Extract the [X, Y] coordinate from the center of the cell holding the provided text.  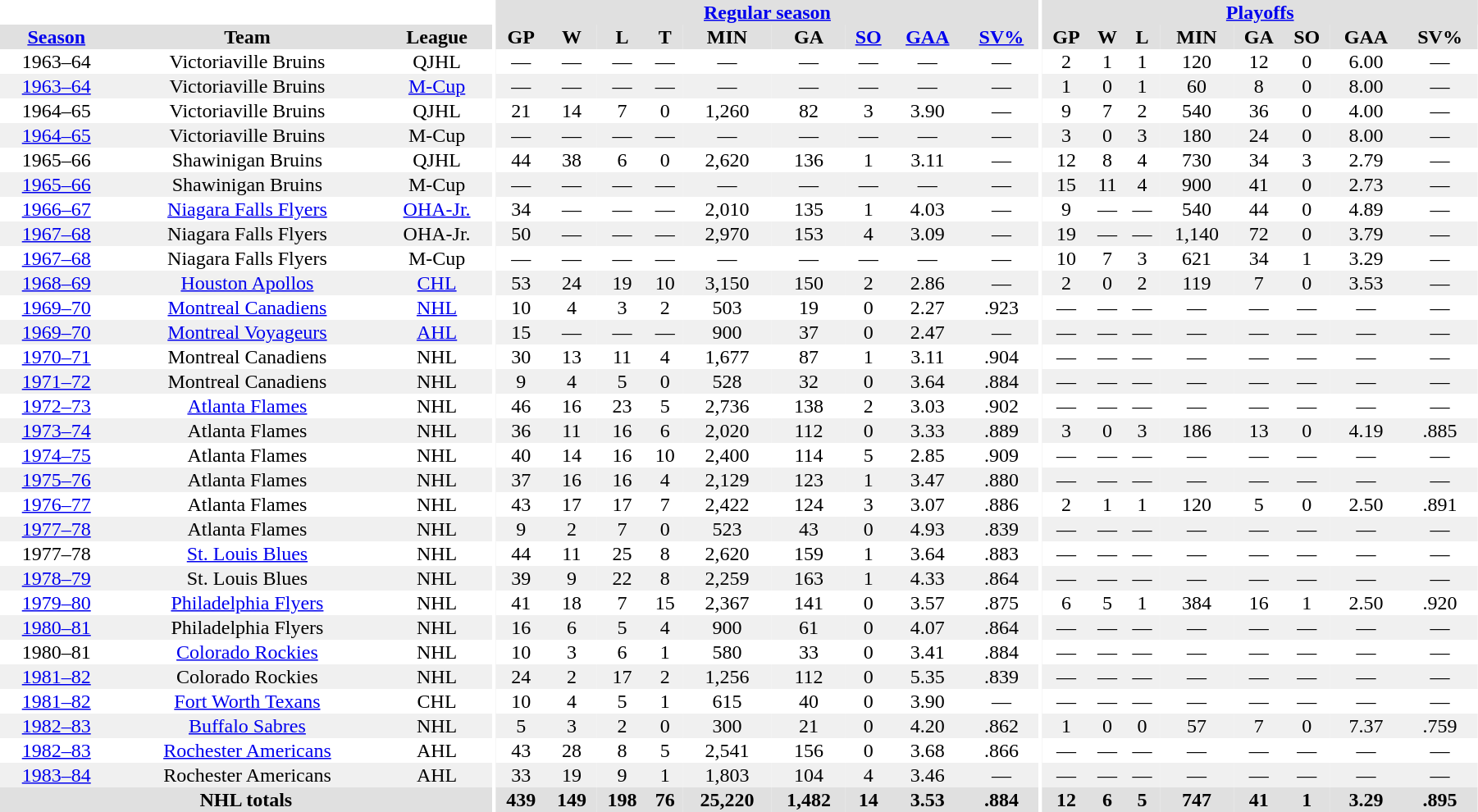
3.79 [1366, 234]
4.93 [927, 529]
300 [727, 726]
150 [809, 283]
2,400 [727, 455]
104 [809, 775]
730 [1197, 160]
22 [623, 578]
580 [727, 652]
2.85 [927, 455]
32 [809, 381]
Season [56, 37]
2.73 [1366, 185]
198 [623, 800]
2,020 [727, 431]
6.00 [1366, 62]
25,220 [727, 800]
1,677 [727, 357]
1,260 [727, 111]
.895 [1440, 800]
1966–67 [56, 209]
135 [809, 209]
2.86 [927, 283]
Montreal Voyageurs [247, 332]
1978–79 [56, 578]
1976–77 [56, 504]
123 [809, 480]
1,482 [809, 800]
39 [521, 578]
.886 [1001, 504]
3.47 [927, 480]
2,422 [727, 504]
61 [809, 627]
1970–71 [56, 357]
46 [521, 406]
523 [727, 529]
3.07 [927, 504]
3.09 [927, 234]
4.19 [1366, 431]
159 [809, 554]
.875 [1001, 603]
1,140 [1197, 234]
3,150 [727, 283]
.862 [1001, 726]
82 [809, 111]
1972–73 [56, 406]
153 [809, 234]
136 [809, 160]
Regular season [767, 12]
.891 [1440, 504]
25 [623, 554]
1,256 [727, 677]
87 [809, 357]
1973–74 [56, 431]
3.41 [927, 652]
2.79 [1366, 160]
1975–76 [56, 480]
3.03 [927, 406]
23 [623, 406]
149 [572, 800]
186 [1197, 431]
4.07 [927, 627]
3.33 [927, 431]
5.35 [927, 677]
50 [521, 234]
2,736 [727, 406]
4.00 [1366, 111]
138 [809, 406]
NHL totals [246, 800]
2,367 [727, 603]
2,129 [727, 480]
2,541 [727, 750]
38 [572, 160]
439 [521, 800]
141 [809, 603]
2.27 [927, 308]
Playoffs [1260, 12]
7.37 [1366, 726]
1983–84 [56, 775]
2,970 [727, 234]
Buffalo Sabres [247, 726]
4.20 [927, 726]
2,010 [727, 209]
1971–72 [56, 381]
4.89 [1366, 209]
.880 [1001, 480]
18 [572, 603]
384 [1197, 603]
156 [809, 750]
163 [809, 578]
72 [1259, 234]
2,259 [727, 578]
4.03 [927, 209]
114 [809, 455]
30 [521, 357]
.866 [1001, 750]
4.33 [927, 578]
T [664, 37]
28 [572, 750]
503 [727, 308]
Fort Worth Texans [247, 701]
1979–80 [56, 603]
.759 [1440, 726]
3.68 [927, 750]
60 [1197, 86]
1968–69 [56, 283]
3.46 [927, 775]
.920 [1440, 603]
.885 [1440, 431]
League [436, 37]
.923 [1001, 308]
1974–75 [56, 455]
747 [1197, 800]
3.57 [927, 603]
53 [521, 283]
180 [1197, 135]
.904 [1001, 357]
57 [1197, 726]
Team [247, 37]
124 [809, 504]
2.47 [927, 332]
621 [1197, 258]
.889 [1001, 431]
1,803 [727, 775]
Houston Apollos [247, 283]
.909 [1001, 455]
615 [727, 701]
.883 [1001, 554]
119 [1197, 283]
528 [727, 381]
76 [664, 800]
.902 [1001, 406]
